For the text-containing cell, return its midpoint in [x, y] coordinate format. 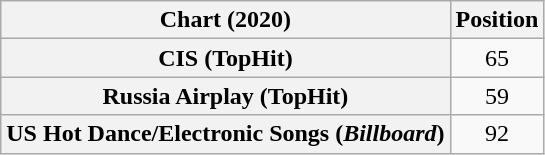
59 [497, 96]
Position [497, 20]
92 [497, 134]
Russia Airplay (TopHit) [226, 96]
Chart (2020) [226, 20]
US Hot Dance/Electronic Songs (Billboard) [226, 134]
CIS (TopHit) [226, 58]
65 [497, 58]
